Locate the cell with the specified text and output its [x, y] center coordinate. 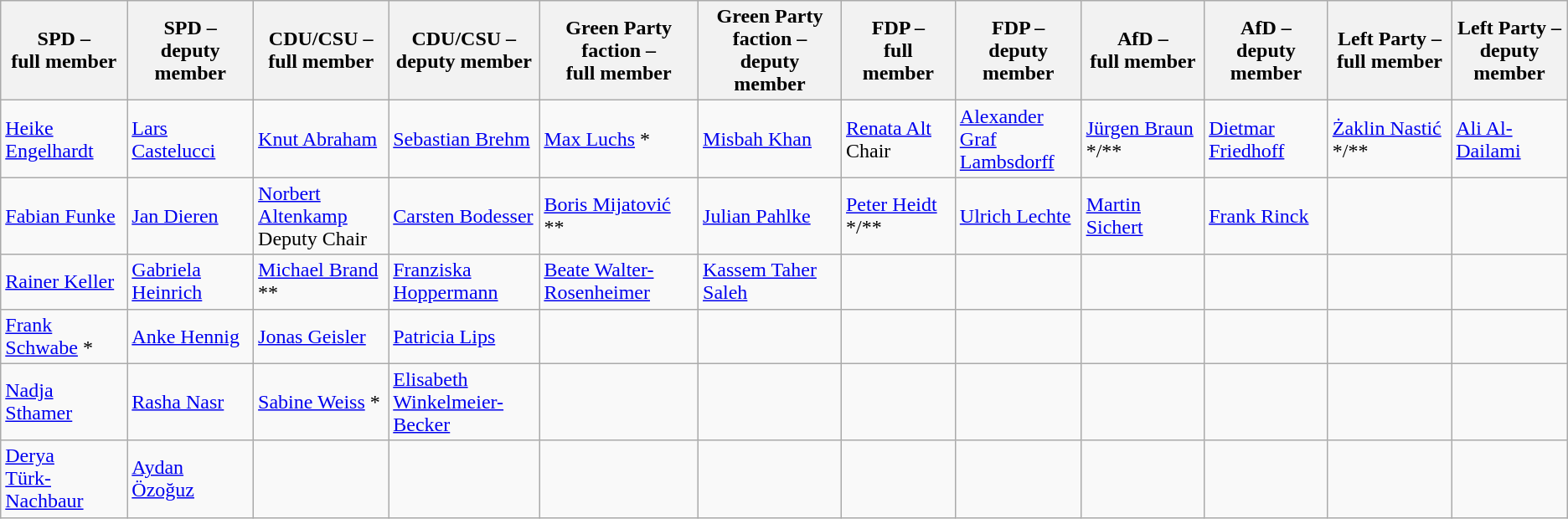
Carsten Bodesser [464, 216]
Fabian Funke [64, 216]
Aydan Özoğuz [191, 479]
Jan Dieren [191, 216]
Max Luchs * [619, 139]
Peter Heidt */** [898, 216]
Misbah Khan [771, 139]
Left Party –deputy member [1509, 50]
CDU/CSU –full member [322, 50]
Żaklin Nastić */** [1389, 139]
Anke Hennig [191, 337]
Nadja Sthamer [64, 402]
Sebastian Brehm [464, 139]
Frank Rinck [1266, 216]
Patricia Lips [464, 337]
Boris Mijatović ** [619, 216]
Dietmar Friedhoff [1266, 139]
Rasha Nasr [191, 402]
SPD –deputy member [191, 50]
Ali Al-Dailami [1509, 139]
Sabine Weiss * [322, 402]
Jonas Geisler [322, 337]
Renata AltChair [898, 139]
ElisabethWinkelmeier-Becker [464, 402]
SPD –full member [64, 50]
FranziskaHoppermann [464, 281]
Norbert AltenkampDeputy Chair [322, 216]
Green Party faction –deputy member [771, 50]
Martin Sichert [1142, 216]
Jürgen Braun */** [1142, 139]
FDP –deputy member [1019, 50]
Knut Abraham [322, 139]
Kassem Taher Saleh [771, 281]
Frank Schwabe * [64, 337]
Julian Pahlke [771, 216]
FDP –full member [898, 50]
Michael Brand ** [322, 281]
AfD –deputy member [1266, 50]
Rainer Keller [64, 281]
Left Party –full member [1389, 50]
Green Party faction –full member [619, 50]
Lars Castelucci [191, 139]
CDU/CSU –deputy member [464, 50]
Beate Walter-Rosenheimer [619, 281]
Alexander GrafLambsdorff [1019, 139]
Gabriela Heinrich [191, 281]
Heike Engelhardt [64, 139]
Ulrich Lechte [1019, 216]
DeryaTürk-Nachbaur [64, 479]
AfD –full member [1142, 50]
